Find where the given text appears and provide that cell's center as [x, y] coordinate. 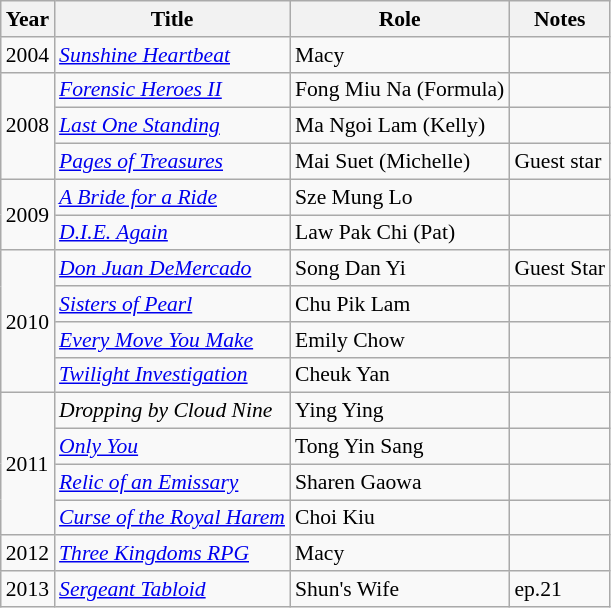
Pages of Treasures [172, 162]
Every Move You Make [172, 340]
Sunshine Heartbeat [172, 55]
2004 [28, 55]
2013 [28, 589]
Sze Mung Lo [400, 197]
Emily Chow [400, 340]
Chu Pik Lam [400, 304]
Forensic Heroes II [172, 90]
2009 [28, 214]
Relic of an Emissary [172, 482]
Sharen Gaowa [400, 482]
Twilight Investigation [172, 375]
Year [28, 19]
Tong Yin Sang [400, 447]
2010 [28, 322]
Guest Star [560, 269]
2011 [28, 464]
Sisters of Pearl [172, 304]
Role [400, 19]
Curse of the Royal Harem [172, 518]
Title [172, 19]
ep.21 [560, 589]
Sergeant Tabloid [172, 589]
2008 [28, 126]
Dropping by Cloud Nine [172, 411]
Ma Ngoi Lam (Kelly) [400, 126]
Choi Kiu [400, 518]
Law Pak Chi (Pat) [400, 233]
Notes [560, 19]
Fong Miu Na (Formula) [400, 90]
Mai Suet (Michelle) [400, 162]
Last One Standing [172, 126]
Only You [172, 447]
D.I.E. Again [172, 233]
Shun's Wife [400, 589]
2012 [28, 554]
Three Kingdoms RPG [172, 554]
A Bride for a Ride [172, 197]
Song Dan Yi [400, 269]
Cheuk Yan [400, 375]
Don Juan DeMercado [172, 269]
Guest star [560, 162]
Ying Ying [400, 411]
